From the cell containing the given text, extract its center point as [X, Y] coordinate. 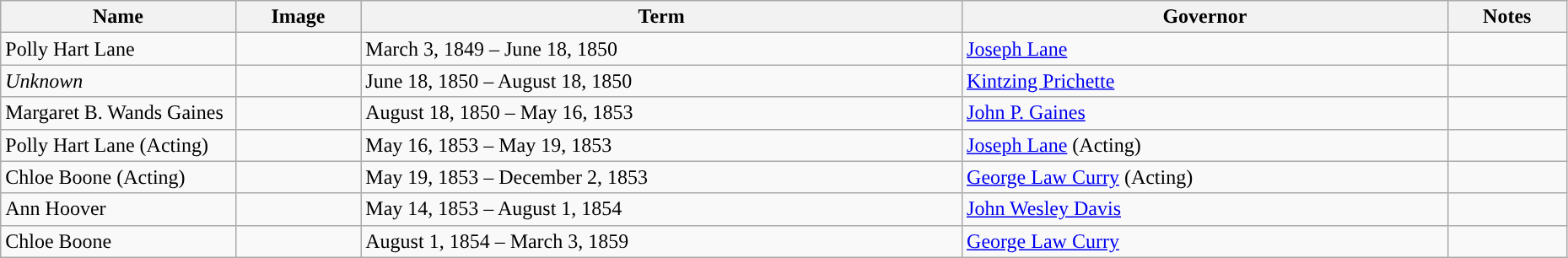
Chloe Boone (Acting) [118, 177]
Governor [1205, 17]
Ann Hoover [118, 209]
Polly Hart Lane (Acting) [118, 145]
Kintzing Prichette [1205, 81]
John P. Gaines [1205, 113]
George Law Curry (Acting) [1205, 177]
May 14, 1853 – August 1, 1854 [661, 209]
John Wesley Davis [1205, 209]
August 18, 1850 – May 16, 1853 [661, 113]
March 3, 1849 – June 18, 1850 [661, 49]
Image [299, 17]
May 19, 1853 – December 2, 1853 [661, 177]
May 16, 1853 – May 19, 1853 [661, 145]
Polly Hart Lane [118, 49]
Joseph Lane [1205, 49]
June 18, 1850 – August 18, 1850 [661, 81]
Unknown [118, 81]
Joseph Lane (Acting) [1205, 145]
Notes [1506, 17]
Term [661, 17]
Chloe Boone [118, 241]
August 1, 1854 – March 3, 1859 [661, 241]
Name [118, 17]
George Law Curry [1205, 241]
Margaret B. Wands Gaines [118, 113]
